Search for the cell housing the specified text and yield its [x, y] center coordinate. 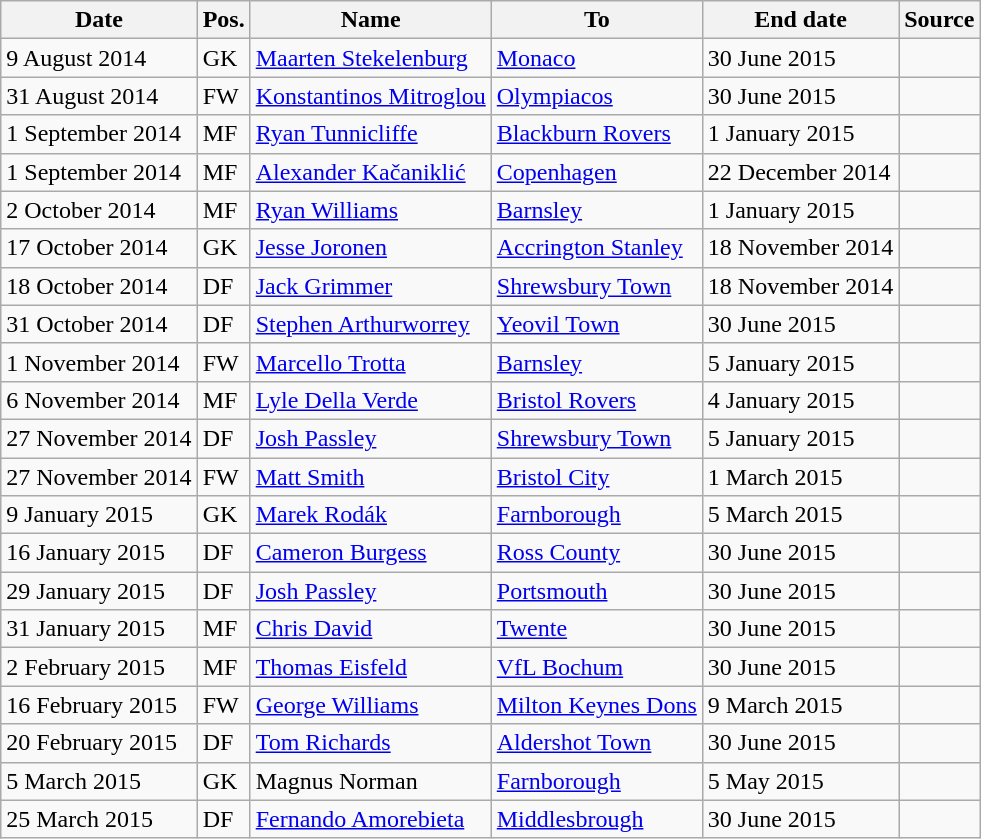
Blackburn Rovers [596, 134]
Bristol City [596, 477]
Date [99, 20]
Maarten Stekelenburg [370, 58]
5 May 2015 [800, 781]
17 October 2014 [99, 248]
Bristol Rovers [596, 400]
1 November 2014 [99, 362]
Matt Smith [370, 477]
Jack Grimmer [370, 286]
Pos. [224, 20]
16 January 2015 [99, 553]
Thomas Eisfeld [370, 667]
4 January 2015 [800, 400]
Name [370, 20]
Aldershot Town [596, 743]
Ross County [596, 553]
2 February 2015 [99, 667]
31 August 2014 [99, 96]
Portsmouth [596, 591]
6 November 2014 [99, 400]
Chris David [370, 629]
Marek Rodák [370, 515]
31 October 2014 [99, 324]
George Williams [370, 705]
Ryan Tunnicliffe [370, 134]
Konstantinos Mitroglou [370, 96]
31 January 2015 [99, 629]
22 December 2014 [800, 172]
Twente [596, 629]
29 January 2015 [99, 591]
End date [800, 20]
Fernando Amorebieta [370, 819]
18 October 2014 [99, 286]
Source [940, 20]
To [596, 20]
Lyle Della Verde [370, 400]
9 January 2015 [99, 515]
Tom Richards [370, 743]
Monaco [596, 58]
1 March 2015 [800, 477]
Milton Keynes Dons [596, 705]
Yeovil Town [596, 324]
20 February 2015 [99, 743]
Accrington Stanley [596, 248]
Alexander Kačaniklić [370, 172]
Middlesbrough [596, 819]
Magnus Norman [370, 781]
Copenhagen [596, 172]
2 October 2014 [99, 210]
Marcello Trotta [370, 362]
16 February 2015 [99, 705]
9 August 2014 [99, 58]
Cameron Burgess [370, 553]
Stephen Arthurworrey [370, 324]
Olympiacos [596, 96]
VfL Bochum [596, 667]
Jesse Joronen [370, 248]
9 March 2015 [800, 705]
Ryan Williams [370, 210]
25 March 2015 [99, 819]
